Pinpoint the cell where the given text exists, returning its (X, Y) midpoint coordinate. 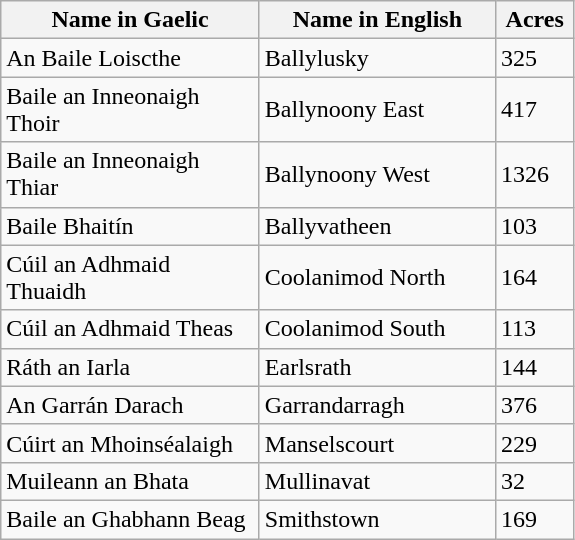
229 (534, 443)
Garrandarragh (377, 405)
Ballyvatheen (377, 226)
164 (534, 278)
113 (534, 329)
Smithstown (377, 519)
Coolanimod South (377, 329)
Cúirt an Mhoinséalaigh (130, 443)
An Garrán Darach (130, 405)
144 (534, 367)
Muileann an Bhata (130, 481)
Ráth an Iarla (130, 367)
Baile Bhaitín (130, 226)
Baile an Inneonaigh Thoir (130, 110)
32 (534, 481)
325 (534, 58)
Baile an Ghabhann Beag (130, 519)
103 (534, 226)
Name in English (377, 20)
1326 (534, 174)
169 (534, 519)
Ballylusky (377, 58)
Earlsrath (377, 367)
Mullinavat (377, 481)
Coolanimod North (377, 278)
376 (534, 405)
Ballynoony West (377, 174)
Cúil an Adhmaid Theas (130, 329)
Acres (534, 20)
417 (534, 110)
Name in Gaelic (130, 20)
Cúil an Adhmaid Thuaidh (130, 278)
Baile an Inneonaigh Thiar (130, 174)
Ballynoony East (377, 110)
Manselscourt (377, 443)
An Baile Loiscthe (130, 58)
